Capture the cell that displays the provided text and extract its (X, Y) central coordinate. 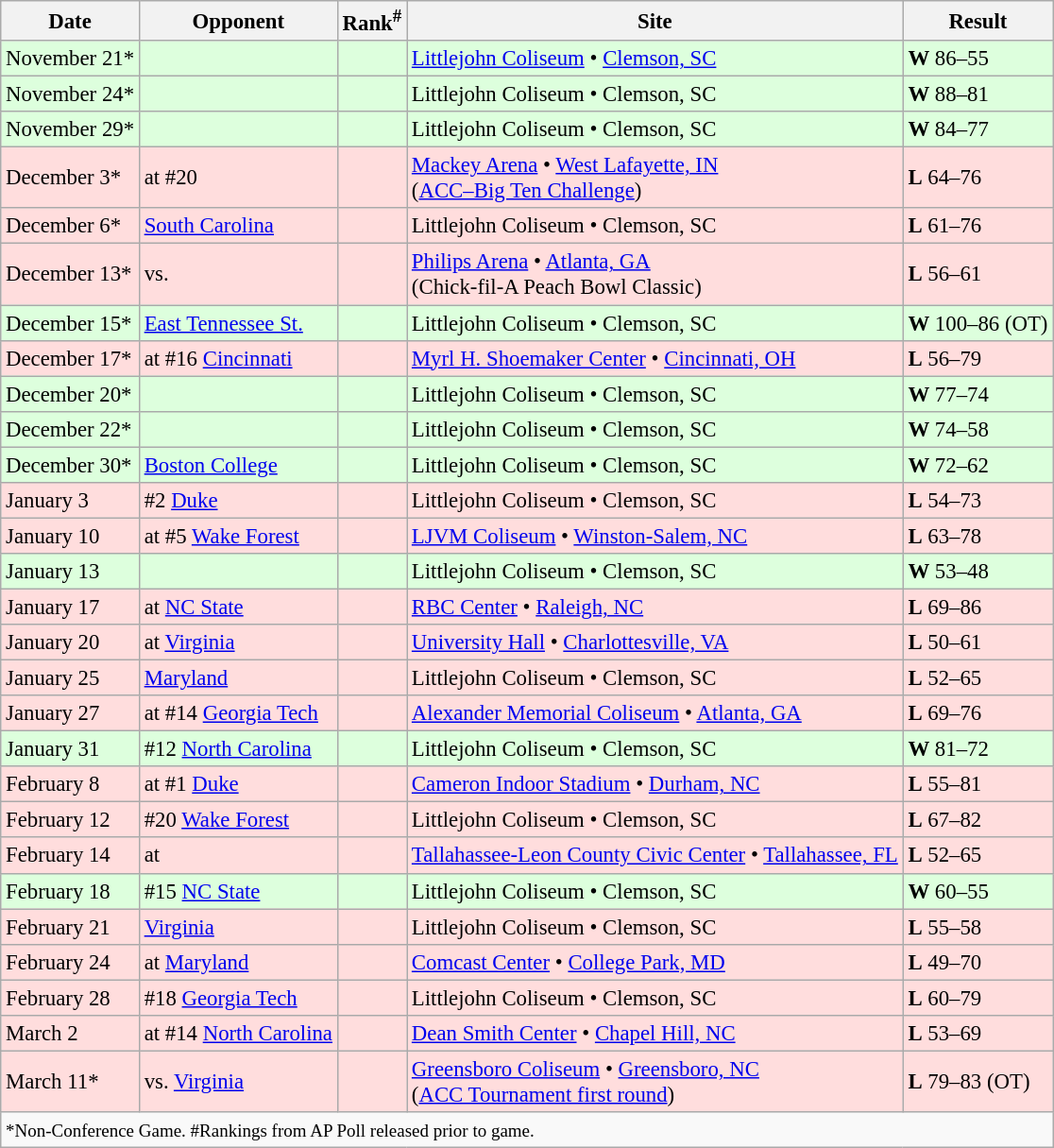
December 30* (70, 465)
December 6* (70, 226)
L 79–83 (OT) (978, 1081)
#18 Georgia Tech (238, 998)
L 53–69 (978, 1034)
L 63–78 (978, 536)
L 55–58 (978, 927)
L 69–76 (978, 713)
February 28 (70, 998)
January 17 (70, 607)
L 50–61 (978, 643)
March 11* (70, 1081)
November 29* (70, 129)
at #5 Wake Forest (238, 536)
W 72–62 (978, 465)
December 22* (70, 429)
January 3 (70, 501)
at NC State (238, 607)
L 49–70 (978, 962)
February 12 (70, 820)
January 20 (70, 643)
RBC Center • Raleigh, NC (655, 607)
December 13* (70, 274)
L 56–61 (978, 274)
W 53–48 (978, 572)
W 77–74 (978, 394)
Virginia (238, 927)
January 10 (70, 536)
L 61–76 (978, 226)
Alexander Memorial Coliseum • Atlanta, GA (655, 713)
Philips Arena • Atlanta, GA(Chick-fil-A Peach Bowl Classic) (655, 274)
Cameron Indoor Stadium • Durham, NC (655, 784)
Date (70, 21)
L 55–81 (978, 784)
South Carolina (238, 226)
L 54–73 (978, 501)
February 18 (70, 891)
at Maryland (238, 962)
*Non-Conference Game. #Rankings from AP Poll released prior to game. (527, 1130)
Greensboro Coliseum • Greensboro, NC(ACC Tournament first round) (655, 1081)
January 25 (70, 678)
#12 North Carolina (238, 749)
#15 NC State (238, 891)
Maryland (238, 678)
Rank# (372, 21)
University Hall • Charlottesville, VA (655, 643)
January 27 (70, 713)
L 60–79 (978, 998)
December 15* (70, 323)
#20 Wake Forest (238, 820)
December 17* (70, 358)
February 8 (70, 784)
at #14 Georgia Tech (238, 713)
vs. (238, 274)
Comcast Center • College Park, MD (655, 962)
W 60–55 (978, 891)
W 86–55 (978, 59)
Tallahassee-Leon County Civic Center • Tallahassee, FL (655, 856)
February 14 (70, 856)
W 100–86 (OT) (978, 323)
vs. Virginia (238, 1081)
W 88–81 (978, 94)
at #1 Duke (238, 784)
Opponent (238, 21)
Result (978, 21)
Mackey Arena • West Lafayette, IN(ACC–Big Ten Challenge) (655, 178)
at (238, 856)
W 81–72 (978, 749)
at #20 (238, 178)
January 31 (70, 749)
March 2 (70, 1034)
L 67–82 (978, 820)
LJVM Coliseum • Winston-Salem, NC (655, 536)
at #16 Cincinnati (238, 358)
November 21* (70, 59)
December 3* (70, 178)
February 21 (70, 927)
at #14 North Carolina (238, 1034)
February 24 (70, 962)
W 74–58 (978, 429)
L 64–76 (978, 178)
#2 Duke (238, 501)
Myrl H. Shoemaker Center • Cincinnati, OH (655, 358)
W 84–77 (978, 129)
Site (655, 21)
January 13 (70, 572)
at Virginia (238, 643)
November 24* (70, 94)
Boston College (238, 465)
December 20* (70, 394)
L 56–79 (978, 358)
L 69–86 (978, 607)
Dean Smith Center • Chapel Hill, NC (655, 1034)
East Tennessee St. (238, 323)
